Capture the cell that displays the provided text and extract its (x, y) central coordinate. 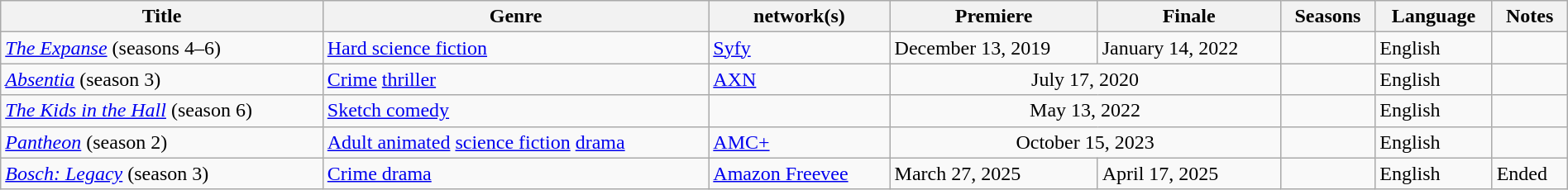
Title (162, 17)
Premiere (994, 17)
January 14, 2022 (1189, 48)
AMC+ (799, 142)
Absentia (season 3) (162, 79)
Language (1434, 17)
March 27, 2025 (994, 173)
December 13, 2019 (994, 48)
Pantheon (season 2) (162, 142)
AXN (799, 79)
July 17, 2020 (1085, 79)
network(s) (799, 17)
Bosch: Legacy (season 3) (162, 173)
Crime thriller (516, 79)
Syfy (799, 48)
Amazon Freevee (799, 173)
The Kids in the Hall (season 6) (162, 111)
Ended (1530, 173)
Finale (1189, 17)
The Expanse (seasons 4–6) (162, 48)
October 15, 2023 (1085, 142)
Hard science fiction (516, 48)
Crime drama (516, 173)
Notes (1530, 17)
Adult animated science fiction drama (516, 142)
May 13, 2022 (1085, 111)
Genre (516, 17)
Seasons (1328, 17)
April 17, 2025 (1189, 173)
Sketch comedy (516, 111)
